Capture the cell that displays the provided text and extract its (X, Y) central coordinate. 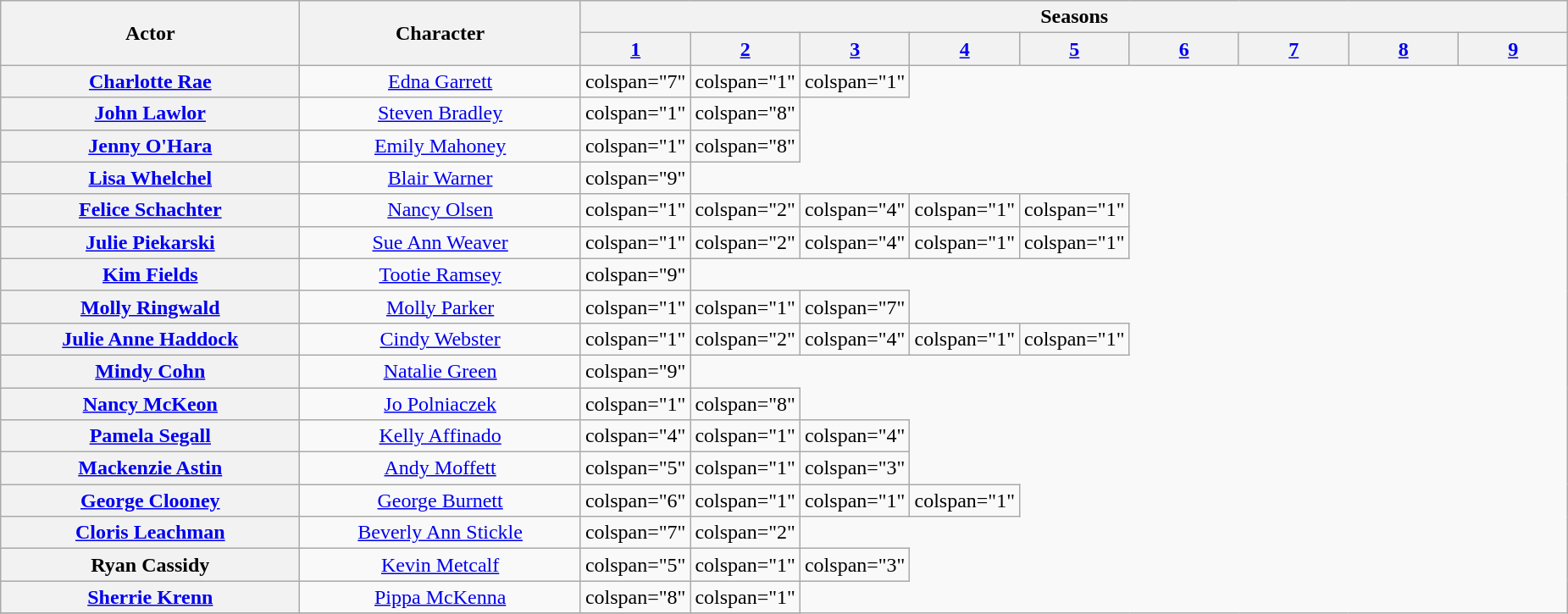
Andy Moffett (440, 468)
Steven Bradley (440, 113)
Beverly Ann Stickle (440, 533)
Nancy Olsen (440, 210)
Molly Parker (440, 307)
George Burnett (440, 501)
2 (745, 49)
5 (1074, 49)
Pamela Segall (151, 436)
Pippa McKenna (440, 597)
6 (1184, 49)
7 (1293, 49)
Lisa Whelchel (151, 178)
Julie Piekarski (151, 242)
Jo Polniaczek (440, 404)
Jenny O'Hara (151, 146)
Cindy Webster (440, 339)
3 (855, 49)
8 (1403, 49)
colspan="6" (635, 501)
George Clooney (151, 501)
John Lawlor (151, 113)
Julie Anne Haddock (151, 339)
Molly Ringwald (151, 307)
Charlotte Rae (151, 81)
Kelly Affinado (440, 436)
Felice Schachter (151, 210)
Actor (151, 33)
Character (440, 33)
1 (635, 49)
Natalie Green (440, 371)
Emily Mahoney (440, 146)
Mackenzie Astin (151, 468)
Edna Garrett (440, 81)
Tootie Ramsey (440, 274)
Nancy McKeon (151, 404)
9 (1513, 49)
Ryan Cassidy (151, 565)
Seasons (1074, 17)
Sue Ann Weaver (440, 242)
Mindy Cohn (151, 371)
Cloris Leachman (151, 533)
Kevin Metcalf (440, 565)
Sherrie Krenn (151, 597)
Kim Fields (151, 274)
Blair Warner (440, 178)
4 (965, 49)
